Extract the [x, y] coordinate from the center of the cell holding the provided text.  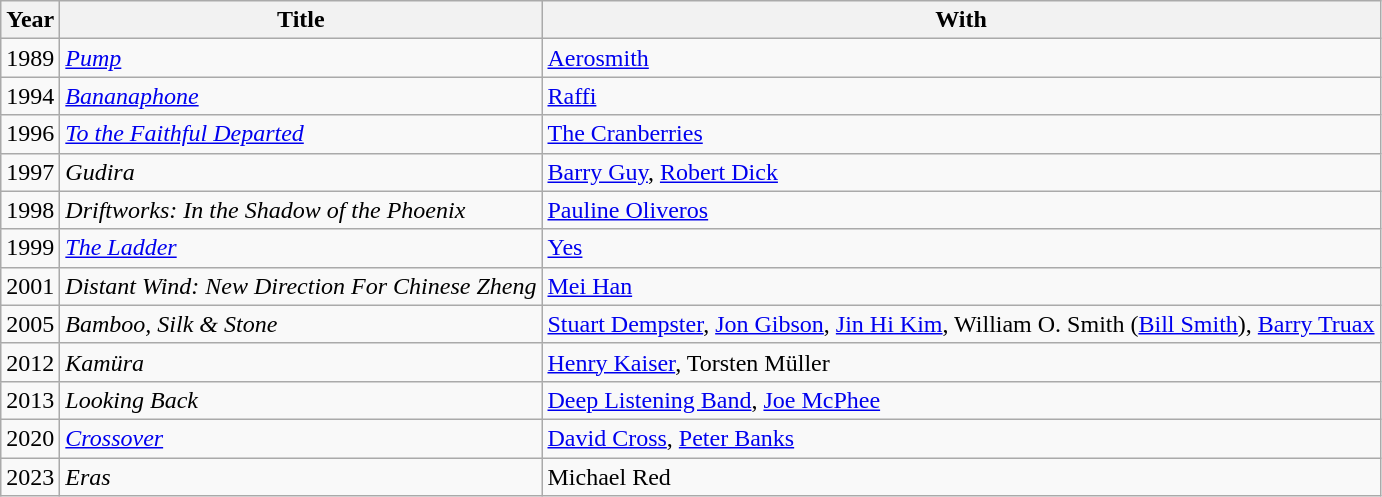
Driftworks: In the Shadow of the Phoenix [301, 210]
Mei Han [961, 286]
1989 [30, 58]
Deep Listening Band, Joe McPhee [961, 400]
1998 [30, 210]
Gudira [301, 172]
Yes [961, 248]
Henry Kaiser, Torsten Müller [961, 362]
Michael Red [961, 477]
Kamüra [301, 362]
2023 [30, 477]
Aerosmith [961, 58]
The Cranberries [961, 134]
2020 [30, 438]
1997 [30, 172]
Barry Guy, Robert Dick [961, 172]
2012 [30, 362]
Raffi [961, 96]
1999 [30, 248]
2005 [30, 324]
Title [301, 20]
To the Faithful Departed [301, 134]
Bamboo, Silk & Stone [301, 324]
Year [30, 20]
With [961, 20]
Looking Back [301, 400]
2001 [30, 286]
Eras [301, 477]
Pump [301, 58]
1996 [30, 134]
Pauline Oliveros [961, 210]
2013 [30, 400]
Bananaphone [301, 96]
Distant Wind: New Direction For Chinese Zheng [301, 286]
Crossover [301, 438]
The Ladder [301, 248]
1994 [30, 96]
Stuart Dempster, Jon Gibson, Jin Hi Kim, William O. Smith (Bill Smith), Barry Truax [961, 324]
David Cross, Peter Banks [961, 438]
